Output the [X, Y] coordinate of the center of the cell containing the given text.  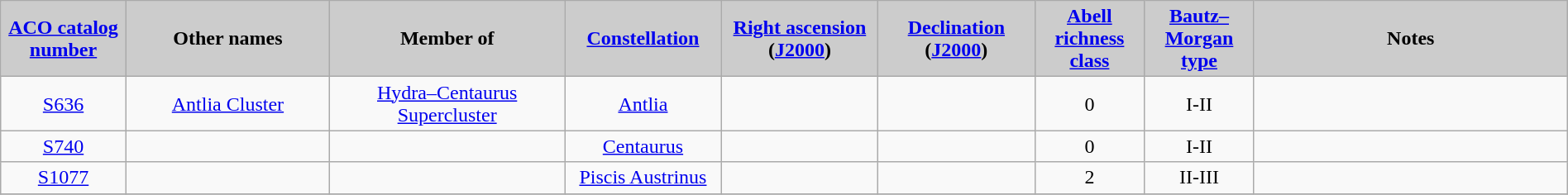
Centaurus [643, 146]
S1077 [64, 178]
Abell richness class [1090, 39]
S740 [64, 146]
Antlia [643, 104]
Notes [1411, 39]
Constellation [643, 39]
ACO catalog number [64, 39]
II-III [1199, 178]
Bautz–Morgan type [1199, 39]
Piscis Austrinus [643, 178]
Other names [227, 39]
2 [1090, 178]
Antlia Cluster [227, 104]
Member of [447, 39]
Right ascension (J2000) [799, 39]
Hydra–Centaurus Supercluster [447, 104]
S636 [64, 104]
Declination (J2000) [956, 39]
